Return (x, y) of the center of cell containing provided text 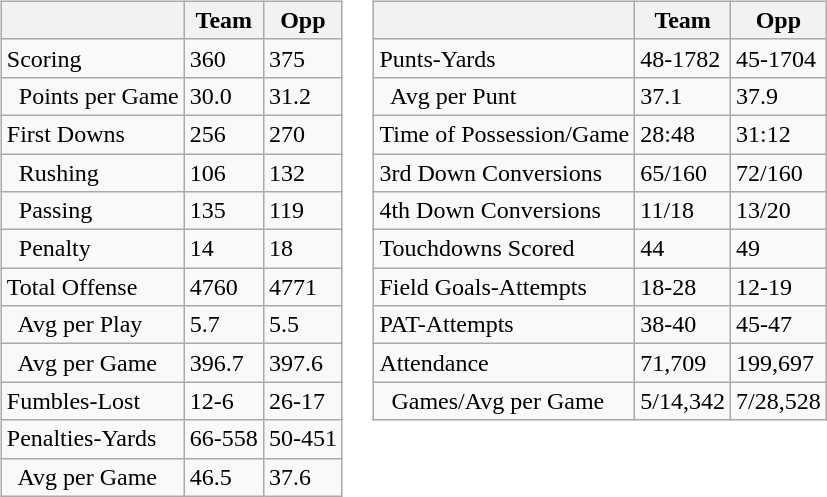
46.5 (224, 477)
30.0 (224, 96)
18 (302, 249)
360 (224, 58)
Penalties-Yards (92, 439)
First Downs (92, 134)
Time of Possession/Game (504, 134)
PAT-Attempts (504, 325)
Games/Avg per Game (504, 401)
12-19 (779, 287)
45-47 (779, 325)
Attendance (504, 363)
Points per Game (92, 96)
Rushing (92, 173)
Punts-Yards (504, 58)
37.9 (779, 96)
12-6 (224, 401)
5.5 (302, 325)
119 (302, 211)
270 (302, 134)
7/28,528 (779, 401)
44 (683, 249)
397.6 (302, 363)
132 (302, 173)
Scoring (92, 58)
199,697 (779, 363)
Penalty (92, 249)
28:48 (683, 134)
65/160 (683, 173)
396.7 (224, 363)
4771 (302, 287)
50-451 (302, 439)
45-1704 (779, 58)
26-17 (302, 401)
Avg per Play (92, 325)
48-1782 (683, 58)
106 (224, 173)
4th Down Conversions (504, 211)
5/14,342 (683, 401)
256 (224, 134)
18-28 (683, 287)
Touchdowns Scored (504, 249)
72/160 (779, 173)
71,709 (683, 363)
14 (224, 249)
4760 (224, 287)
Fumbles-Lost (92, 401)
5.7 (224, 325)
Passing (92, 211)
Field Goals-Attempts (504, 287)
375 (302, 58)
38-40 (683, 325)
37.6 (302, 477)
Avg per Punt (504, 96)
31.2 (302, 96)
135 (224, 211)
13/20 (779, 211)
49 (779, 249)
11/18 (683, 211)
37.1 (683, 96)
31:12 (779, 134)
Total Offense (92, 287)
3rd Down Conversions (504, 173)
66-558 (224, 439)
